For the text-containing cell, return its midpoint in (x, y) coordinate format. 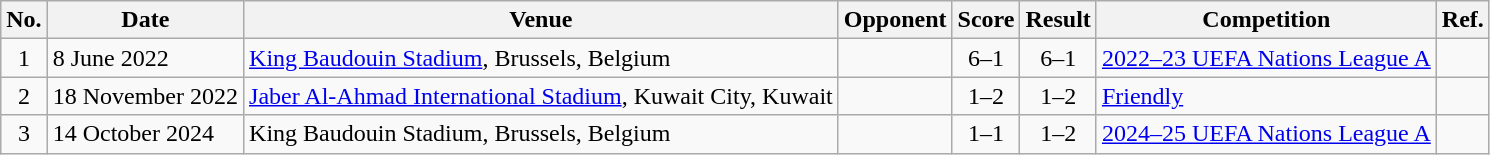
Jaber Al-Ahmad International Stadium, Kuwait City, Kuwait (542, 96)
18 November 2022 (145, 96)
Result (1058, 20)
Venue (542, 20)
1–1 (986, 134)
Friendly (1266, 96)
No. (24, 20)
Opponent (895, 20)
3 (24, 134)
Date (145, 20)
14 October 2024 (145, 134)
Ref. (1462, 20)
1 (24, 58)
8 June 2022 (145, 58)
2022–23 UEFA Nations League A (1266, 58)
2024–25 UEFA Nations League A (1266, 134)
Competition (1266, 20)
2 (24, 96)
Score (986, 20)
